From the cell containing the given text, extract its center point as [x, y] coordinate. 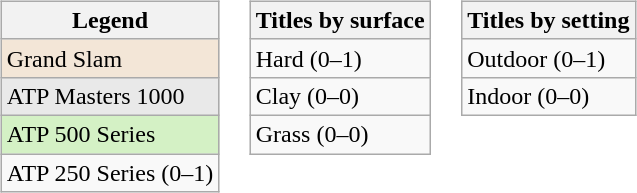
Grand Slam [110, 58]
Grass (0–0) [340, 134]
Clay (0–0) [340, 96]
Titles by setting [548, 20]
Outdoor (0–1) [548, 58]
Titles by surface [340, 20]
Indoor (0–0) [548, 96]
ATP 500 Series [110, 134]
ATP 250 Series (0–1) [110, 173]
Hard (0–1) [340, 58]
Legend [110, 20]
ATP Masters 1000 [110, 96]
